Find where the given text appears and provide that cell's center as (x, y) coordinate. 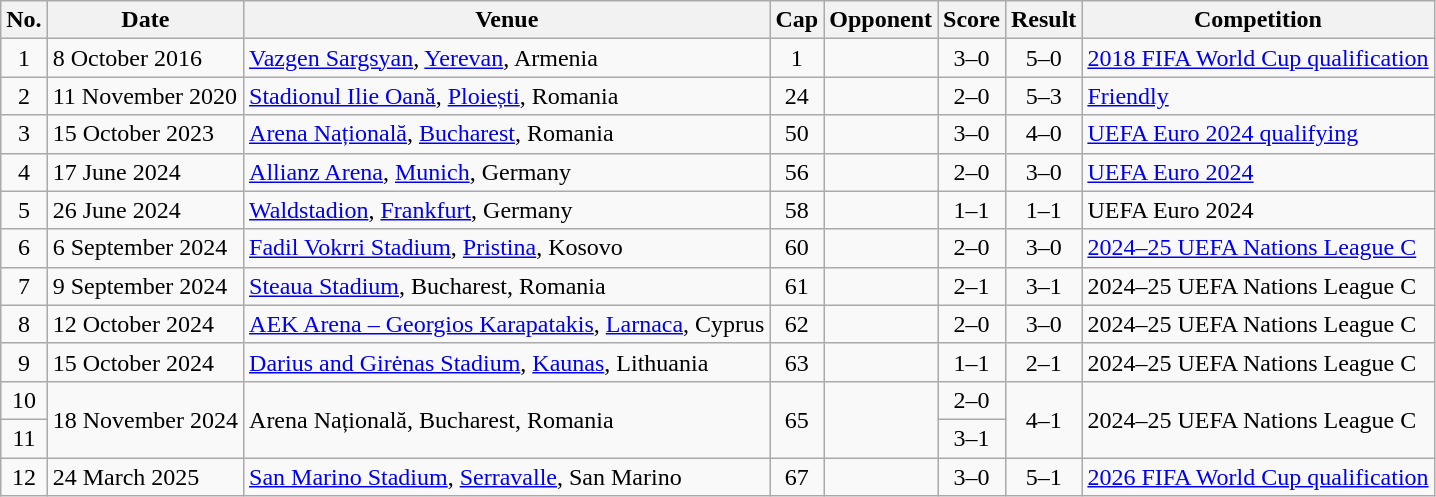
San Marino Stadium, Serravalle, San Marino (507, 477)
Fadil Vokrri Stadium, Pristina, Kosovo (507, 248)
10 (24, 400)
5–1 (1043, 477)
8 (24, 324)
4–0 (1043, 134)
11 (24, 438)
Venue (507, 20)
18 November 2024 (145, 419)
61 (797, 286)
65 (797, 419)
2018 FIFA World Cup qualification (1258, 58)
60 (797, 248)
Friendly (1258, 96)
15 October 2024 (145, 362)
12 (24, 477)
Result (1043, 20)
AEK Arena – Georgios Karapatakis, Larnaca, Cyprus (507, 324)
Opponent (881, 20)
62 (797, 324)
24 March 2025 (145, 477)
56 (797, 172)
5–0 (1043, 58)
UEFA Euro 2024 qualifying (1258, 134)
Stadionul Ilie Oană, Ploiești, Romania (507, 96)
Waldstadion, Frankfurt, Germany (507, 210)
3 (24, 134)
Score (972, 20)
67 (797, 477)
Darius and Girėnas Stadium, Kaunas, Lithuania (507, 362)
6 (24, 248)
24 (797, 96)
Competition (1258, 20)
No. (24, 20)
15 October 2023 (145, 134)
4–1 (1043, 419)
8 October 2016 (145, 58)
63 (797, 362)
5 (24, 210)
5–3 (1043, 96)
11 November 2020 (145, 96)
9 (24, 362)
6 September 2024 (145, 248)
4 (24, 172)
7 (24, 286)
26 June 2024 (145, 210)
17 June 2024 (145, 172)
Allianz Arena, Munich, Germany (507, 172)
Vazgen Sargsyan, Yerevan, Armenia (507, 58)
2 (24, 96)
50 (797, 134)
Date (145, 20)
58 (797, 210)
9 September 2024 (145, 286)
2026 FIFA World Cup qualification (1258, 477)
Cap (797, 20)
12 October 2024 (145, 324)
Steaua Stadium, Bucharest, Romania (507, 286)
